Return the [X, Y] coordinate for the center point of the cell that contains the specified text.  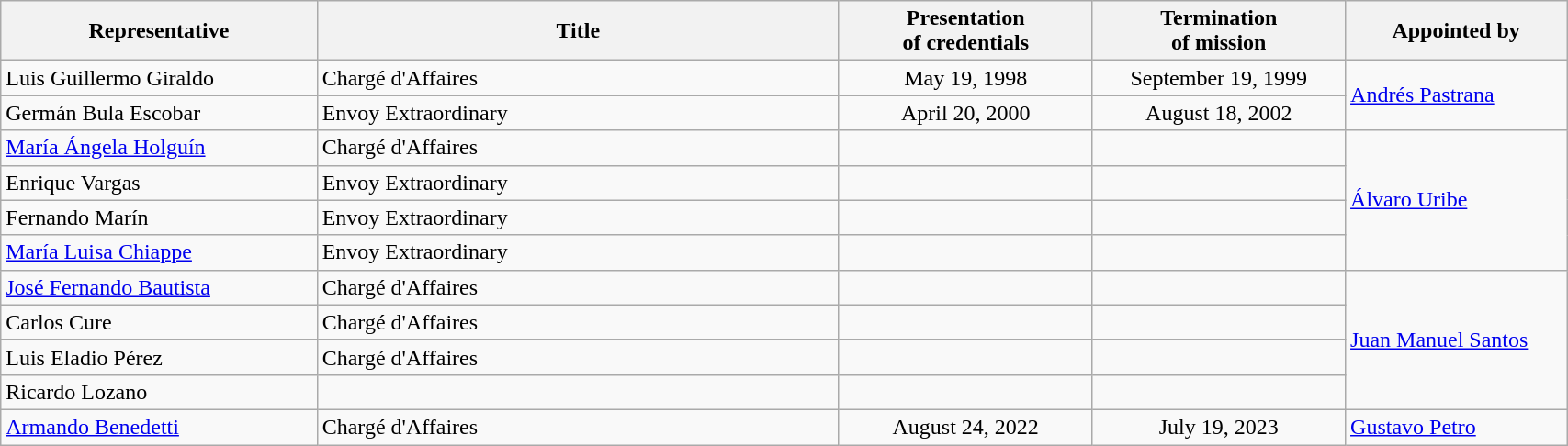
Álvaro Uribe [1457, 200]
María Ángela Holguín [159, 148]
April 20, 2000 [965, 113]
May 19, 1998 [965, 78]
Terminationof mission [1219, 31]
Representative [159, 31]
Fernando Marín [159, 217]
Ricardo Lozano [159, 392]
July 19, 2023 [1219, 427]
José Fernando Bautista [159, 287]
August 24, 2022 [965, 427]
Gustavo Petro [1457, 427]
Armando Benedetti [159, 427]
August 18, 2002 [1219, 113]
Andrés Pastrana [1457, 95]
Presentationof credentials [965, 31]
September 19, 1999 [1219, 78]
Luis Guillermo Giraldo [159, 78]
Carlos Cure [159, 322]
Juan Manuel Santos [1457, 340]
Appointed by [1457, 31]
Luis Eladio Pérez [159, 357]
Title [578, 31]
Enrique Vargas [159, 183]
Germán Bula Escobar [159, 113]
María Luisa Chiappe [159, 252]
